Find where the given text appears and provide that cell's center as (x, y) coordinate. 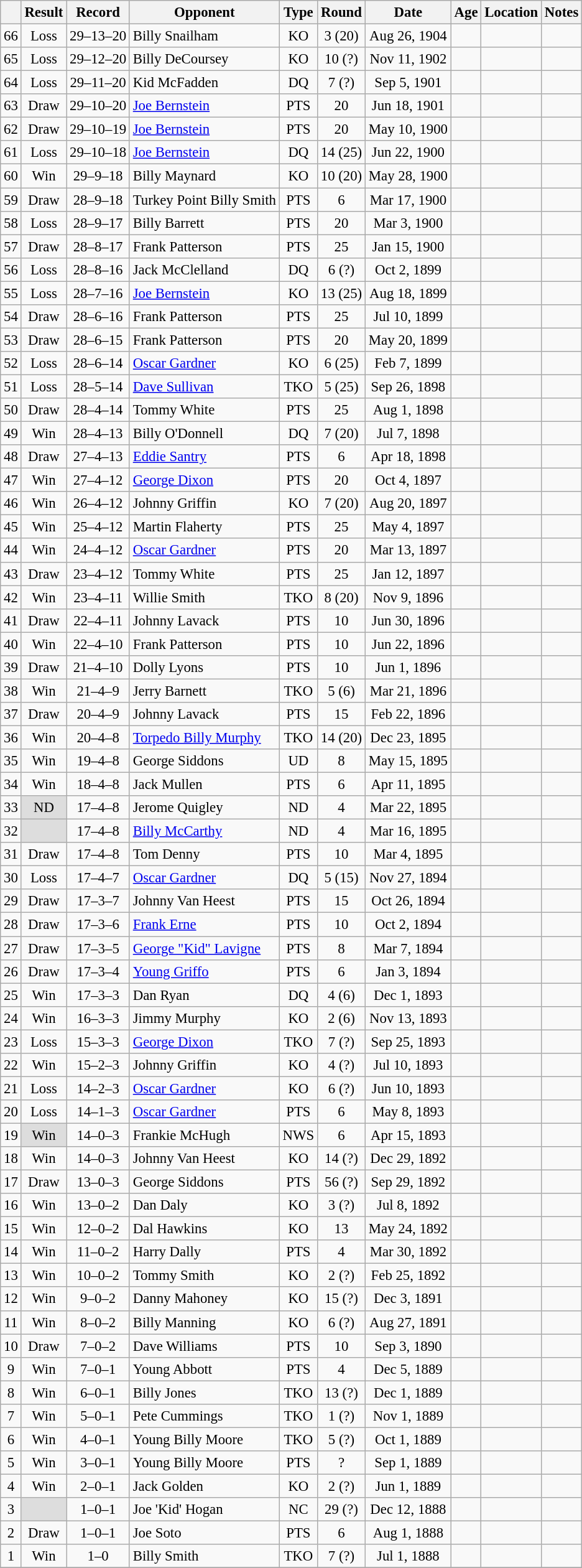
48 (11, 457)
Result (44, 12)
17–3–7 (98, 902)
60 (11, 176)
28 (11, 925)
13 (25) (341, 293)
Jun 22, 1896 (409, 644)
4–0–1 (98, 1439)
Sep 26, 1898 (409, 386)
Jul 10, 1899 (409, 317)
Dec 23, 1895 (409, 737)
17–3–6 (98, 925)
Dolly Lyons (204, 668)
20–4–9 (98, 714)
37 (11, 714)
61 (11, 152)
66 (11, 36)
28–8–17 (98, 246)
Jack Mullen (204, 785)
Dan Ryan (204, 995)
Jul 1, 1888 (409, 1556)
16 (11, 1205)
28–7–16 (98, 293)
Nov 11, 1902 (409, 59)
2 (6) (341, 1018)
63 (11, 106)
13–0–3 (98, 1182)
58 (11, 223)
12 (11, 1299)
Dec 29, 1892 (409, 1159)
29–10–18 (98, 152)
3 (11, 1510)
May 20, 1899 (409, 340)
Aug 1, 1888 (409, 1533)
Mar 22, 1895 (409, 808)
57 (11, 246)
22–4–10 (98, 644)
4 (6) (341, 995)
18 (11, 1159)
Date (409, 12)
45 (11, 527)
NWS (298, 1135)
11–0–2 (98, 1252)
50 (11, 410)
3–0–1 (98, 1463)
27 (11, 948)
14 (?) (341, 1159)
Frankie McHugh (204, 1135)
Oct 4, 1897 (409, 480)
Mar 13, 1897 (409, 551)
29–9–18 (98, 176)
Jul 8, 1892 (409, 1205)
Aug 18, 1899 (409, 293)
Mar 21, 1896 (409, 691)
16–3–3 (98, 1018)
Joe Soto (204, 1533)
55 (11, 293)
Feb 7, 1899 (409, 363)
65 (11, 59)
62 (11, 129)
28–6–15 (98, 340)
Sep 25, 1893 (409, 1042)
27–4–12 (98, 480)
64 (11, 83)
Notes (562, 12)
46 (11, 503)
Jack McClelland (204, 269)
Jan 3, 1894 (409, 971)
Billy Barrett (204, 223)
Aug 26, 1904 (409, 36)
Sep 29, 1892 (409, 1182)
Pete Cummings (204, 1416)
Aug 1, 1898 (409, 410)
26 (11, 971)
NC (298, 1510)
21–4–10 (98, 668)
Feb 22, 1896 (409, 714)
33 (11, 808)
Jerome Quigley (204, 808)
52 (11, 363)
28–9–17 (98, 223)
? (341, 1463)
Jun 30, 1896 (409, 620)
23–4–12 (98, 574)
Joe 'Kid' Hogan (204, 1510)
9–0–2 (98, 1299)
21–4–9 (98, 691)
8–0–2 (98, 1322)
29 (11, 902)
Billy Jones (204, 1393)
3 (20) (341, 36)
Nov 27, 1894 (409, 878)
Billy McCarthy (204, 831)
Opponent (204, 12)
Mar 7, 1894 (409, 948)
5 (?) (341, 1439)
56 (?) (341, 1182)
Dec 3, 1891 (409, 1299)
23 (11, 1042)
Sep 5, 1901 (409, 83)
Tommy Smith (204, 1276)
28–5–14 (98, 386)
28–6–16 (98, 317)
Willie Smith (204, 597)
28–4–14 (98, 410)
10 (?) (341, 59)
May 28, 1900 (409, 176)
28–8–16 (98, 269)
Billy O'Donnell (204, 434)
25–4–12 (98, 527)
Dec 12, 1888 (409, 1510)
Dec 1, 1889 (409, 1393)
Jerry Barnett (204, 691)
Oct 2, 1899 (409, 269)
Martin Flaherty (204, 527)
28–6–14 (98, 363)
Jun 10, 1893 (409, 1088)
May 4, 1897 (409, 527)
Sep 1, 1889 (409, 1463)
36 (11, 737)
Aug 20, 1897 (409, 503)
5 (25) (341, 386)
54 (11, 317)
Dec 1, 1893 (409, 995)
59 (11, 200)
15 (?) (341, 1299)
Billy Maynard (204, 176)
14–1–3 (98, 1112)
Sep 3, 1890 (409, 1346)
Jack Golden (204, 1486)
13 (?) (341, 1393)
35 (11, 761)
22–4–11 (98, 620)
Dave Sullivan (204, 386)
49 (11, 434)
5 (15) (341, 878)
Jan 15, 1900 (409, 246)
Billy Manning (204, 1322)
10–0–2 (98, 1276)
Mar 17, 1900 (409, 200)
Location (511, 12)
Apr 11, 1895 (409, 785)
Jul 7, 1898 (409, 434)
11 (11, 1322)
Mar 16, 1895 (409, 831)
Nov 9, 1896 (409, 597)
Feb 25, 1892 (409, 1276)
2–0–1 (98, 1486)
Dan Daly (204, 1205)
Torpedo Billy Murphy (204, 737)
7–0–1 (98, 1369)
1–0 (98, 1556)
Record (98, 12)
24 (11, 1018)
29–13–20 (98, 36)
39 (11, 668)
31 (11, 854)
15–2–3 (98, 1065)
May 10, 1900 (409, 129)
28–9–18 (98, 200)
Billy Smith (204, 1556)
14 (20) (341, 737)
May 15, 1895 (409, 761)
George "Kid" Lavigne (204, 948)
5 (11, 1463)
Billy DeCoursey (204, 59)
2 (11, 1533)
Danny Mahoney (204, 1299)
42 (11, 597)
Nov 13, 1893 (409, 1018)
15–3–3 (98, 1042)
5–0–1 (98, 1416)
44 (11, 551)
Mar 30, 1892 (409, 1252)
Aug 27, 1891 (409, 1322)
29–12–20 (98, 59)
19 (11, 1135)
Dal Hawkins (204, 1229)
14 (11, 1252)
47 (11, 480)
13–0–2 (98, 1205)
May 8, 1893 (409, 1112)
Kid McFadden (204, 83)
27–4–13 (98, 457)
Jun 18, 1901 (409, 106)
6–0–1 (98, 1393)
20–4–8 (98, 737)
Round (341, 12)
Nov 1, 1889 (409, 1416)
28–4–13 (98, 434)
30 (11, 878)
1 (?) (341, 1416)
41 (11, 620)
Oct 26, 1894 (409, 902)
Young Griffo (204, 971)
40 (11, 644)
17–3–5 (98, 948)
Oct 2, 1894 (409, 925)
Mar 4, 1895 (409, 854)
Jimmy Murphy (204, 1018)
Eddie Santry (204, 457)
Oct 1, 1889 (409, 1439)
Dec 5, 1889 (409, 1369)
Jun 1, 1896 (409, 668)
8 (20) (341, 597)
29–10–19 (98, 129)
19–4–8 (98, 761)
Jul 10, 1893 (409, 1065)
Harry Dally (204, 1252)
17–3–3 (98, 995)
Tom Denny (204, 854)
17–4–7 (98, 878)
23–4–11 (98, 597)
17–3–4 (98, 971)
29–11–20 (98, 83)
6 (25) (341, 363)
12–0–2 (98, 1229)
21 (11, 1088)
Frank Erne (204, 925)
22 (11, 1065)
43 (11, 574)
14–2–3 (98, 1088)
53 (11, 340)
Type (298, 12)
18–4–8 (98, 785)
5 (6) (341, 691)
24–4–12 (98, 551)
UD (298, 761)
Dave Williams (204, 1346)
4 (?) (341, 1065)
14 (25) (341, 152)
38 (11, 691)
32 (11, 831)
Jun 1, 1889 (409, 1486)
51 (11, 386)
34 (11, 785)
1 (11, 1556)
Mar 3, 1900 (409, 223)
10 (20) (341, 176)
Age (466, 12)
26–4–12 (98, 503)
Apr 15, 1893 (409, 1135)
9 (11, 1369)
7 (11, 1416)
May 24, 1892 (409, 1229)
7–0–2 (98, 1346)
17 (11, 1182)
Billy Snailham (204, 36)
Turkey Point Billy Smith (204, 200)
56 (11, 269)
Jan 12, 1897 (409, 574)
3 (?) (341, 1205)
Young Abbott (204, 1369)
29–10–20 (98, 106)
Jun 22, 1900 (409, 152)
29 (?) (341, 1510)
Apr 18, 1898 (409, 457)
